Capture the cell that displays the provided text and extract its (X, Y) central coordinate. 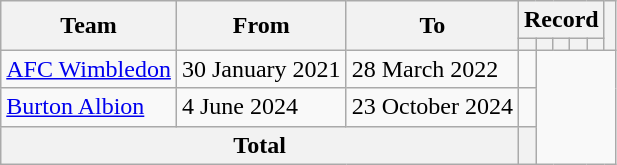
30 January 2021 (261, 69)
Team (89, 26)
AFC Wimbledon (89, 69)
Total (260, 145)
23 October 2024 (432, 107)
To (432, 26)
28 March 2022 (432, 69)
4 June 2024 (261, 107)
Record (561, 20)
Burton Albion (89, 107)
From (261, 26)
